Pinpoint the cell where the given text exists, returning its (x, y) midpoint coordinate. 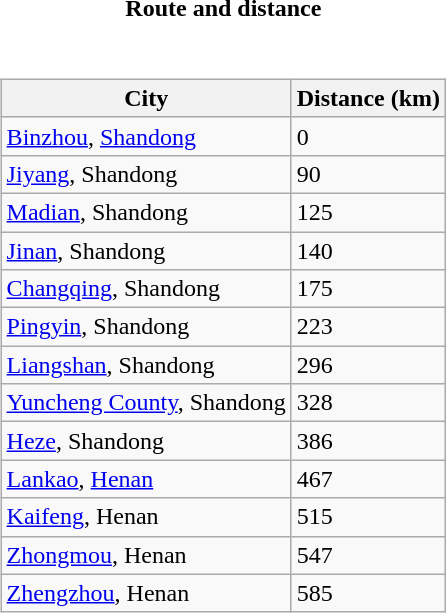
Binzhou, Shandong (146, 136)
Distance (km) (368, 98)
328 (368, 403)
515 (368, 517)
Lankao, Henan (146, 479)
125 (368, 212)
Madian, Shandong (146, 212)
175 (368, 289)
Zhongmou, Henan (146, 555)
Yuncheng County, Shandong (146, 403)
0 (368, 136)
Heze, Shandong (146, 441)
223 (368, 327)
Pingyin, Shandong (146, 327)
296 (368, 365)
547 (368, 555)
Changqing, Shandong (146, 289)
467 (368, 479)
City (146, 98)
90 (368, 174)
Liangshan, Shandong (146, 365)
Jinan, Shandong (146, 251)
Kaifeng, Henan (146, 517)
585 (368, 593)
386 (368, 441)
140 (368, 251)
Zhengzhou, Henan (146, 593)
Jiyang, Shandong (146, 174)
